Capture the cell that displays the provided text and extract its [x, y] central coordinate. 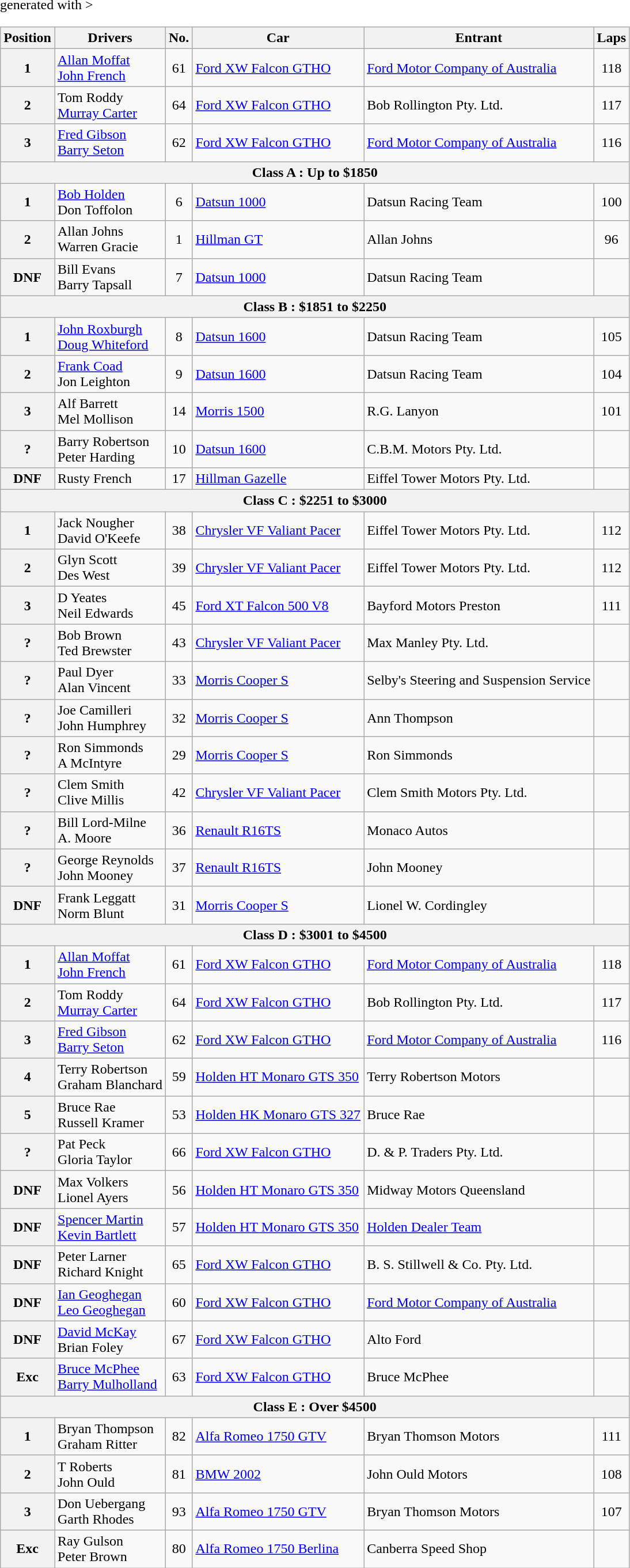
D. & P. Traders Pty. Ltd. [479, 1153]
No. [179, 38]
Pat Peck Gloria Taylor [109, 1153]
67 [179, 1339]
Ray Gulson Peter Brown [109, 1549]
Midway Motors Queensland [479, 1189]
Bruce McPhee Barry Mulholland [109, 1377]
Monaco Autos [479, 830]
Bill Evans Barry Tapsall [109, 277]
39 [179, 568]
Bill Lord-Milne A. Moore [109, 830]
Class D : $3001 to $4500 [315, 935]
BMW 2002 [278, 1474]
Barry Robertson Peter Harding [109, 448]
Entrant [479, 38]
5 [28, 1114]
Ford XT Falcon 500 V8 [278, 605]
Drivers [109, 38]
Bayford Motors Preston [479, 605]
Class A : Up to $1850 [315, 172]
Class B : $1851 to $2250 [315, 307]
Paul Dyer Alan Vincent [109, 680]
Morris 1500 [278, 411]
9 [179, 373]
Max Manley Pty. Ltd. [479, 643]
Selby's Steering and Suspension Service [479, 680]
80 [179, 1549]
17 [179, 479]
8 [179, 337]
Don Uebergang Garth Rhodes [109, 1511]
Bob Brown Ted Brewster [109, 643]
Bob Holden Don Toffolon [109, 202]
33 [179, 680]
4 [28, 1078]
Class E : Over $4500 [315, 1407]
Alf Barrett Mel Mollison [109, 411]
96 [612, 240]
42 [179, 793]
Clem Smith Clive Millis [109, 793]
38 [179, 530]
101 [612, 411]
Canberra Speed Shop [479, 1549]
Class C : $2251 to $3000 [315, 501]
Clem Smith Motors Pty. Ltd. [479, 793]
Bryan Thompson Graham Ritter [109, 1436]
Position [28, 38]
57 [179, 1227]
John Ould Motors [479, 1474]
Terry Robertson Motors [479, 1078]
93 [179, 1511]
C.B.M. Motors Pty. Ltd. [479, 448]
45 [179, 605]
David McKay Brian Foley [109, 1339]
Peter Larner Richard Knight [109, 1264]
Holden HK Monaro GTS 327 [278, 1114]
Car [278, 38]
6 [179, 202]
60 [179, 1302]
Allan Johns Warren Gracie [109, 240]
65 [179, 1264]
Rusty French [109, 479]
66 [179, 1153]
George Reynolds John Mooney [109, 868]
Joe Camilleri John Humphrey [109, 718]
Frank Leggatt Norm Blunt [109, 905]
Lionel W. Cordingley [479, 905]
Ann Thompson [479, 718]
81 [179, 1474]
R.G. Lanyon [479, 411]
53 [179, 1114]
Allan Johns [479, 240]
Bruce Rae Russell Kramer [109, 1114]
82 [179, 1436]
D Yeates Neil Edwards [109, 605]
Ian Geoghegan Leo Geoghegan [109, 1302]
Max Volkers Lionel Ayers [109, 1189]
56 [179, 1189]
Holden Dealer Team [479, 1227]
107 [612, 1511]
31 [179, 905]
105 [612, 337]
Jack Nougher David O'Keefe [109, 530]
29 [179, 755]
John Mooney [479, 868]
Terry Robertson Graham Blanchard [109, 1078]
Ron Simmonds [479, 755]
104 [612, 373]
T Roberts John Ould [109, 1474]
10 [179, 448]
7 [179, 277]
B. S. Stillwell & Co. Pty. Ltd. [479, 1264]
32 [179, 718]
63 [179, 1377]
John Roxburgh Doug Whiteford [109, 337]
Spencer Martin Kevin Bartlett [109, 1227]
59 [179, 1078]
Alfa Romeo 1750 Berlina [278, 1549]
Hillman Gazelle [278, 479]
Glyn Scott Des West [109, 568]
Bruce Rae [479, 1114]
Frank Coad Jon Leighton [109, 373]
Hillman GT [278, 240]
Alto Ford [479, 1339]
36 [179, 830]
100 [612, 202]
108 [612, 1474]
14 [179, 411]
Ron Simmonds A McIntyre [109, 755]
Bruce McPhee [479, 1377]
37 [179, 868]
43 [179, 643]
Laps [612, 38]
